Scan for the cell matching the given text and deliver its [x, y] coordinate at center. 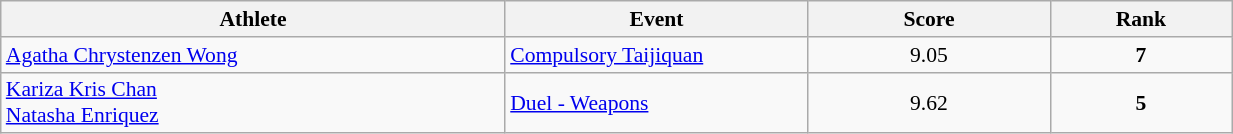
Score [929, 19]
Athlete [253, 19]
Duel - Weapons [656, 102]
7 [1141, 55]
9.05 [929, 55]
Rank [1141, 19]
Event [656, 19]
5 [1141, 102]
9.62 [929, 102]
Agatha Chrystenzen Wong [253, 55]
Compulsory Taijiquan [656, 55]
Kariza Kris ChanNatasha Enriquez [253, 102]
